Output the (X, Y) coordinate of the center of the cell containing the given text.  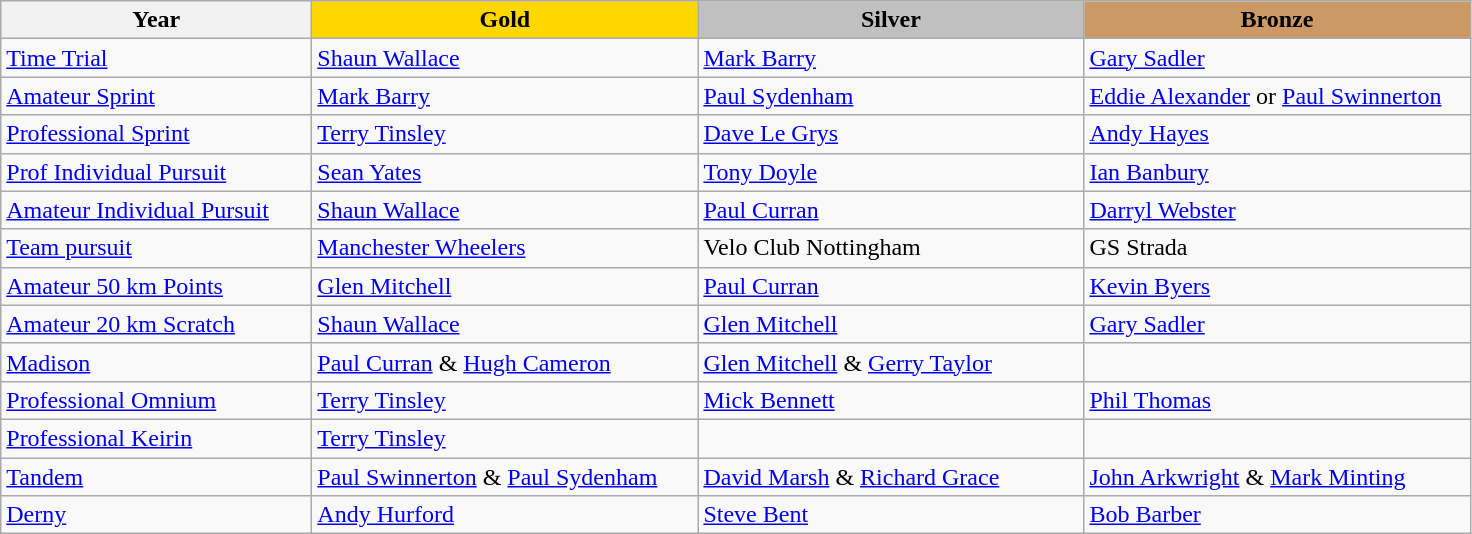
Tandem (156, 477)
Prof Individual Pursuit (156, 172)
Mick Bennett (891, 400)
John Arkwright & Mark Minting (1277, 477)
Darryl Webster (1277, 210)
Bob Barber (1277, 515)
Bronze (1277, 20)
Derny (156, 515)
Amateur 20 km Scratch (156, 324)
Paul Swinnerton & Paul Sydenham (505, 477)
Gold (505, 20)
GS Strada (1277, 248)
Professional Omnium (156, 400)
Velo Club Nottingham (891, 248)
Paul Sydenham (891, 96)
Team pursuit (156, 248)
Time Trial (156, 58)
Andy Hurford (505, 515)
Amateur Individual Pursuit (156, 210)
Dave Le Grys (891, 134)
Professional Sprint (156, 134)
Manchester Wheelers (505, 248)
Ian Banbury (1277, 172)
Silver (891, 20)
Paul Curran & Hugh Cameron (505, 362)
Glen Mitchell & Gerry Taylor (891, 362)
Year (156, 20)
Amateur Sprint (156, 96)
Amateur 50 km Points (156, 286)
Andy Hayes (1277, 134)
Sean Yates (505, 172)
Madison (156, 362)
Tony Doyle (891, 172)
Eddie Alexander or Paul Swinnerton (1277, 96)
David Marsh & Richard Grace (891, 477)
Steve Bent (891, 515)
Phil Thomas (1277, 400)
Professional Keirin (156, 438)
Kevin Byers (1277, 286)
